Identify which cell holds the provided text, then report its (x, y) central coordinate. 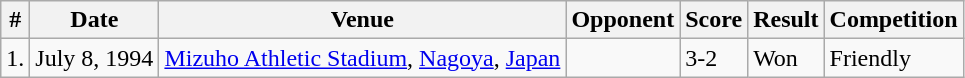
Opponent (623, 20)
Venue (362, 20)
Date (94, 20)
1. (16, 58)
Mizuho Athletic Stadium, Nagoya, Japan (362, 58)
Friendly (894, 58)
Score (714, 20)
Won (786, 58)
Result (786, 20)
July 8, 1994 (94, 58)
# (16, 20)
Competition (894, 20)
3-2 (714, 58)
